Return (x, y) of the center of cell containing provided text 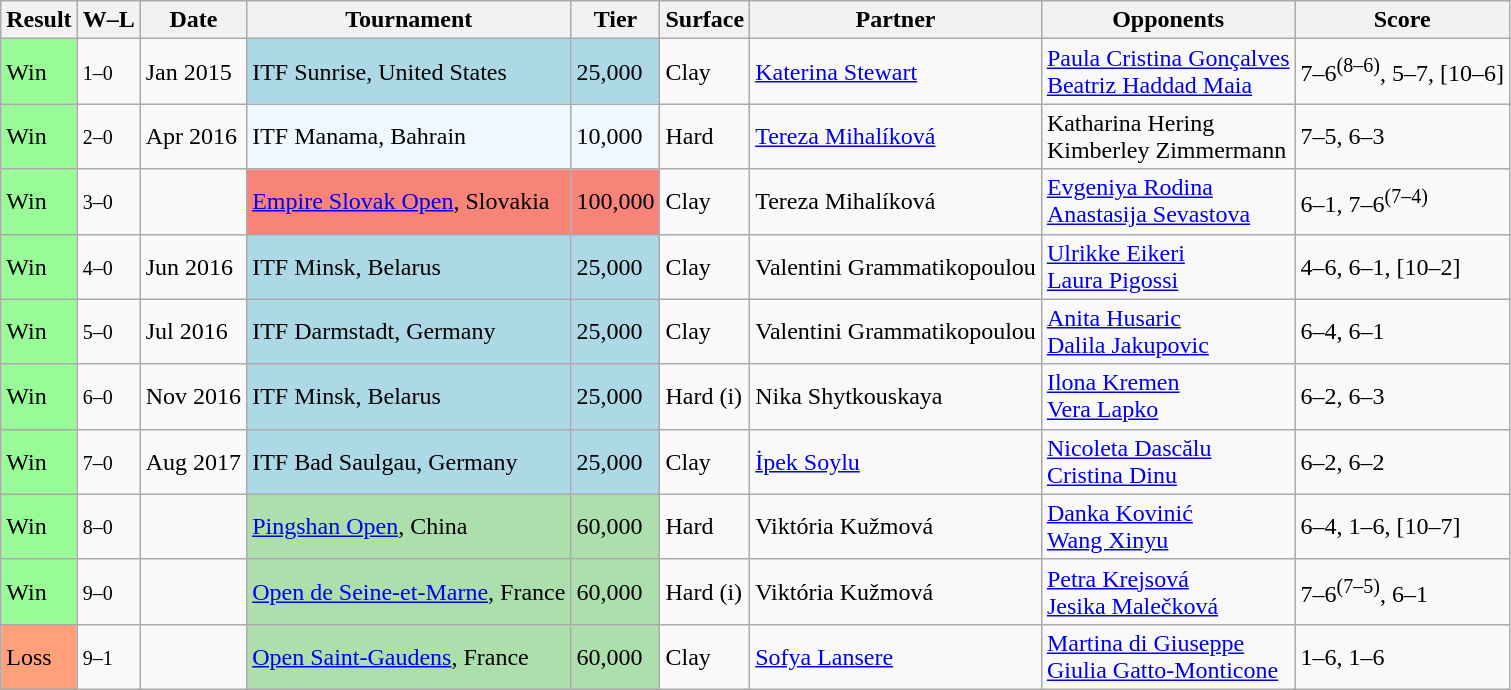
7–0 (108, 462)
W–L (108, 20)
9–0 (108, 592)
Result (39, 20)
Petra Krejsová Jesika Malečková (1168, 592)
Jul 2016 (193, 332)
Surface (705, 20)
Martina di Giuseppe Giulia Gatto-Monticone (1168, 656)
Ulrikke Eikeri Laura Pigossi (1168, 266)
8–0 (108, 526)
Katerina Stewart (896, 72)
1–0 (108, 72)
Ilona Kremen Vera Lapko (1168, 396)
4–6, 6–1, [10–2] (1402, 266)
ITF Sunrise, United States (409, 72)
6–4, 1–6, [10–7] (1402, 526)
Nicoleta Dascălu Cristina Dinu (1168, 462)
1–6, 1–6 (1402, 656)
Danka Kovinić Wang Xinyu (1168, 526)
Open Saint-Gaudens, France (409, 656)
Paula Cristina Gonçalves Beatriz Haddad Maia (1168, 72)
7–5, 6–3 (1402, 136)
Score (1402, 20)
7–6(8–6), 5–7, [10–6] (1402, 72)
Loss (39, 656)
Tournament (409, 20)
Partner (896, 20)
Jun 2016 (193, 266)
2–0 (108, 136)
4–0 (108, 266)
10,000 (616, 136)
Nika Shytkouskaya (896, 396)
Open de Seine-et-Marne, France (409, 592)
100,000 (616, 202)
Nov 2016 (193, 396)
Opponents (1168, 20)
Aug 2017 (193, 462)
Anita Husaric Dalila Jakupovic (1168, 332)
Sofya Lansere (896, 656)
Tier (616, 20)
5–0 (108, 332)
6–2, 6–2 (1402, 462)
6–2, 6–3 (1402, 396)
İpek Soylu (896, 462)
7–6(7–5), 6–1 (1402, 592)
Pingshan Open, China (409, 526)
6–1, 7–6(7–4) (1402, 202)
ITF Darmstadt, Germany (409, 332)
6–4, 6–1 (1402, 332)
Jan 2015 (193, 72)
Evgeniya Rodina Anastasija Sevastova (1168, 202)
3–0 (108, 202)
Katharina Hering Kimberley Zimmermann (1168, 136)
ITF Bad Saulgau, Germany (409, 462)
Empire Slovak Open, Slovakia (409, 202)
9–1 (108, 656)
Apr 2016 (193, 136)
ITF Manama, Bahrain (409, 136)
6–0 (108, 396)
Date (193, 20)
